Scan for the cell matching the given text and deliver its [x, y] coordinate at center. 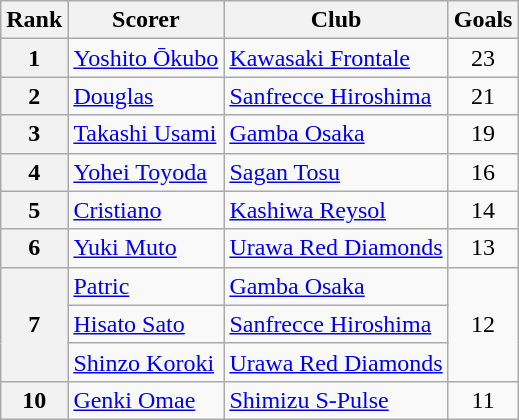
Yohei Toyoda [146, 172]
Patric [146, 286]
13 [483, 248]
11 [483, 400]
21 [483, 96]
12 [483, 324]
Rank [34, 20]
23 [483, 58]
Shimizu S-Pulse [336, 400]
4 [34, 172]
16 [483, 172]
Goals [483, 20]
Douglas [146, 96]
Shinzo Koroki [146, 362]
5 [34, 210]
Yoshito Ōkubo [146, 58]
Hisato Sato [146, 324]
2 [34, 96]
Kashiwa Reysol [336, 210]
1 [34, 58]
10 [34, 400]
Cristiano [146, 210]
6 [34, 248]
Scorer [146, 20]
19 [483, 134]
Yuki Muto [146, 248]
Genki Omae [146, 400]
Takashi Usami [146, 134]
Club [336, 20]
3 [34, 134]
Kawasaki Frontale [336, 58]
14 [483, 210]
7 [34, 324]
Sagan Tosu [336, 172]
